Return [x, y] of the center of cell containing provided text 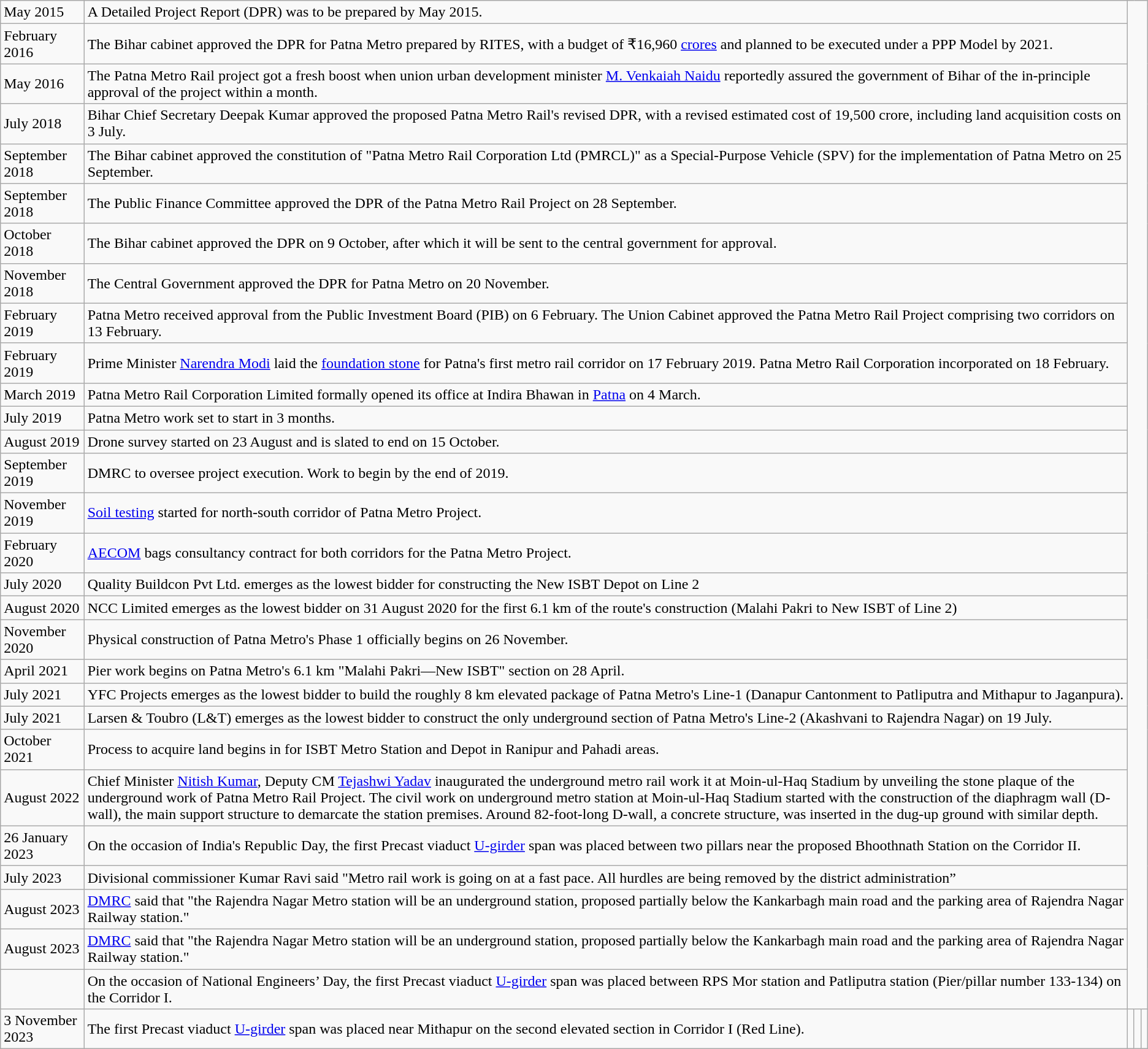
Patna Metro work set to start in 3 months. [606, 418]
Pier work begins on Patna Metro's 6.1 km "Malahi Pakri—New ISBT" section on 28 April. [606, 671]
Drone survey started on 23 August and is slated to end on 15 October. [606, 441]
August 2019 [42, 441]
July 2020 [42, 585]
The Central Government approved the DPR for Patna Metro on 20 November. [606, 283]
November 2019 [42, 513]
The Bihar cabinet approved the DPR on 9 October, after which it will be sent to the central government for approval. [606, 243]
February 2016 [42, 44]
26 January 2023 [42, 845]
July 2019 [42, 418]
August 2020 [42, 608]
Divisional commissioner Kumar Ravi said "Metro rail work is going on at a fast pace. All hurdles are being removed by the district administration” [606, 877]
Patna Metro Rail Corporation Limited formally opened its office at Indira Bhawan in Patna on 4 March. [606, 394]
November 2020 [42, 639]
May 2015 [42, 12]
April 2021 [42, 671]
Physical construction of Patna Metro's Phase 1 officially begins on 26 November. [606, 639]
February 2020 [42, 553]
3 November 2023 [42, 1029]
AECOM bags consultancy contract for both corridors for the Patna Metro Project. [606, 553]
July 2023 [42, 877]
DMRC to oversee project execution. Work to begin by the end of 2019. [606, 474]
Quality Buildcon Pvt Ltd. emerges as the lowest bidder for constructing the New ISBT Depot on Line 2 [606, 585]
March 2019 [42, 394]
The first Precast viaduct U-girder span was placed near Mithapur on the second elevated section in Corridor I (Red Line). [606, 1029]
August 2022 [42, 797]
September 2019 [42, 474]
The Public Finance Committee approved the DPR of the Patna Metro Rail Project on 28 September. [606, 204]
May 2016 [42, 83]
Process to acquire land begins in for ISBT Metro Station and Depot in Ranipur and Pahadi areas. [606, 750]
A Detailed Project Report (DPR) was to be prepared by May 2015. [606, 12]
NCC Limited emerges as the lowest bidder on 31 August 2020 for the first 6.1 km of the route's construction (Malahi Pakri to New ISBT of Line 2) [606, 608]
Soil testing started for north-south corridor of Patna Metro Project. [606, 513]
October 2021 [42, 750]
November 2018 [42, 283]
October 2018 [42, 243]
July 2018 [42, 124]
